Determine the [x, y] coordinate at the center of the cell enclosing the given text.  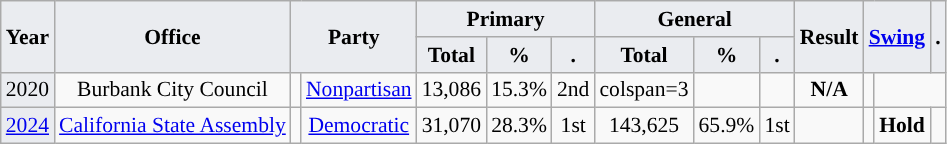
28.3% [519, 126]
Hold [902, 126]
2024 [28, 126]
65.9% [727, 126]
Nonpartisan [359, 90]
143,625 [644, 126]
Office [172, 36]
2nd [574, 90]
Year [28, 36]
Party [354, 36]
2020 [28, 90]
colspan=3 [644, 90]
California State Assembly [172, 126]
Swing [898, 36]
Result [830, 36]
Democratic [359, 126]
Primary [506, 19]
N/A [830, 90]
Burbank City Council [172, 90]
13,086 [452, 90]
31,070 [452, 126]
General [694, 19]
15.3% [519, 90]
